For the text-containing cell, return its midpoint in [x, y] coordinate format. 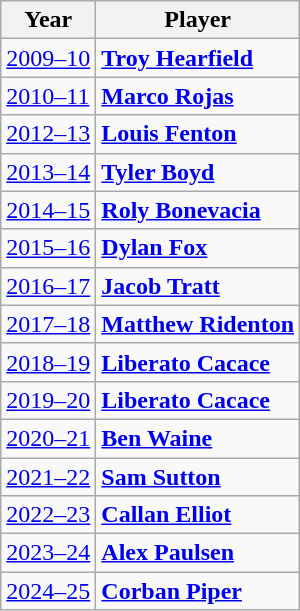
Player [198, 20]
2022–23 [48, 515]
Sam Sutton [198, 477]
Alex Paulsen [198, 553]
2013–14 [48, 172]
Marco Rojas [198, 96]
Troy Hearfield [198, 58]
2012–13 [48, 134]
2018–19 [48, 362]
2010–11 [48, 96]
2017–18 [48, 324]
Jacob Tratt [198, 286]
2009–10 [48, 58]
Louis Fenton [198, 134]
2016–17 [48, 286]
2019–20 [48, 400]
2024–25 [48, 591]
Matthew Ridenton [198, 324]
Roly Bonevacia [198, 210]
2021–22 [48, 477]
Dylan Fox [198, 248]
Ben Waine [198, 438]
2023–24 [48, 553]
Corban Piper [198, 591]
Callan Elliot [198, 515]
2020–21 [48, 438]
Year [48, 20]
2015–16 [48, 248]
2014–15 [48, 210]
Tyler Boyd [198, 172]
